Find where the given text appears and provide that cell's center as (X, Y) coordinate. 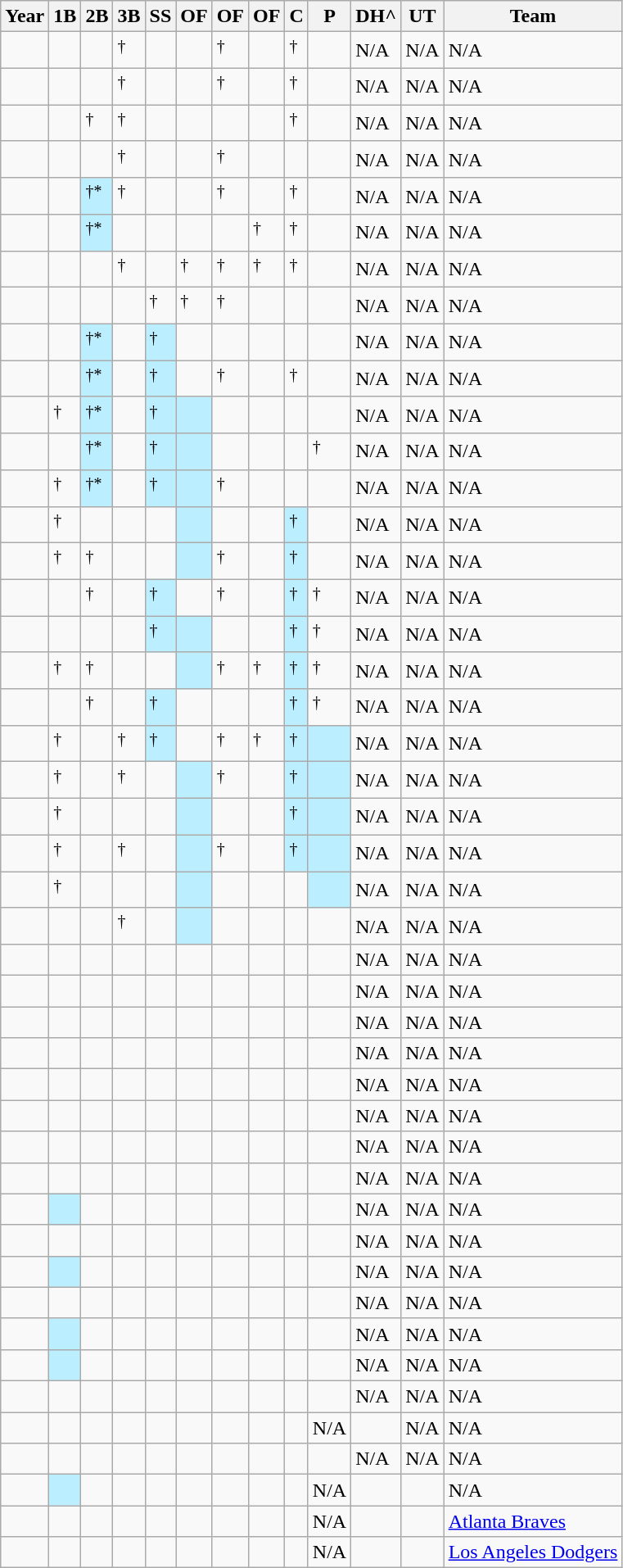
SS (160, 16)
UT (422, 16)
Team (533, 16)
DH^ (377, 16)
Los Angeles Dodgers (533, 1552)
3B (129, 16)
C (296, 16)
Atlanta Braves (533, 1521)
P (329, 16)
2B (97, 16)
1B (65, 16)
Year (25, 16)
